Scan for the cell matching the given text and deliver its [X, Y] coordinate at center. 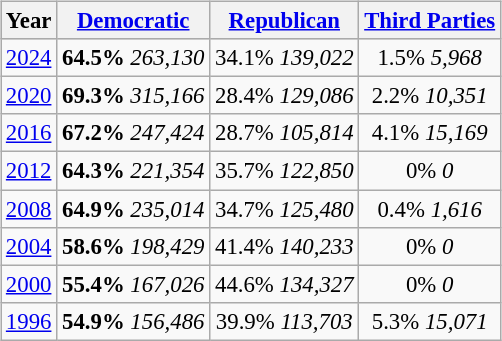
2024 [29, 58]
2020 [29, 96]
39.9% 113,703 [284, 321]
34.1% 139,022 [284, 58]
64.9% 235,014 [134, 209]
55.4% 167,026 [134, 284]
58.6% 198,429 [134, 246]
Republican [284, 21]
41.4% 140,233 [284, 246]
2004 [29, 246]
Year [29, 21]
2016 [29, 133]
1.5% 5,968 [430, 58]
69.3% 315,166 [134, 96]
64.3% 221,354 [134, 171]
0.4% 1,616 [430, 209]
44.6% 134,327 [284, 284]
1996 [29, 321]
4.1% 15,169 [430, 133]
Third Parties [430, 21]
54.9% 156,486 [134, 321]
Democratic [134, 21]
28.4% 129,086 [284, 96]
34.7% 125,480 [284, 209]
2008 [29, 209]
2012 [29, 171]
2.2% 10,351 [430, 96]
2000 [29, 284]
64.5% 263,130 [134, 58]
67.2% 247,424 [134, 133]
5.3% 15,071 [430, 321]
35.7% 122,850 [284, 171]
28.7% 105,814 [284, 133]
